For the text-containing cell, return its midpoint in (X, Y) coordinate format. 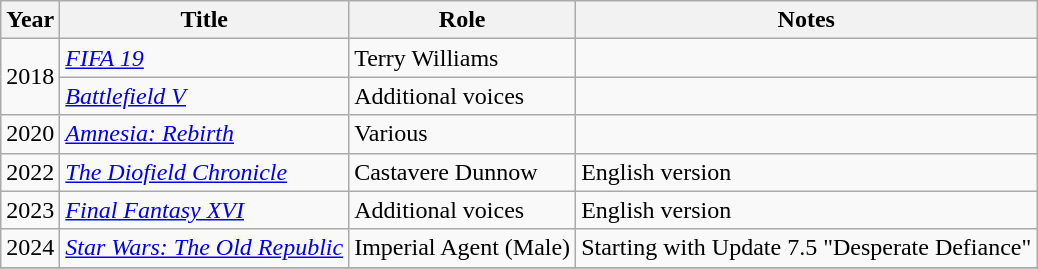
2020 (30, 134)
2022 (30, 172)
Castavere Dunnow (462, 172)
Star Wars: The Old Republic (204, 248)
Title (204, 20)
Battlefield V (204, 96)
Year (30, 20)
2024 (30, 248)
Notes (806, 20)
FIFA 19 (204, 58)
2018 (30, 77)
Terry Williams (462, 58)
Amnesia: Rebirth (204, 134)
Imperial Agent (Male) (462, 248)
2023 (30, 210)
The Diofield Chronicle (204, 172)
Role (462, 20)
Various (462, 134)
Starting with Update 7.5 "Desperate Defiance" (806, 248)
Final Fantasy XVI (204, 210)
